Locate the cell with the specified text and output its [X, Y] center coordinate. 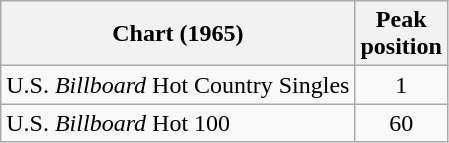
1 [401, 85]
Chart (1965) [178, 34]
Peakposition [401, 34]
60 [401, 123]
U.S. Billboard Hot Country Singles [178, 85]
U.S. Billboard Hot 100 [178, 123]
